Find where the given text appears and provide that cell's center as [x, y] coordinate. 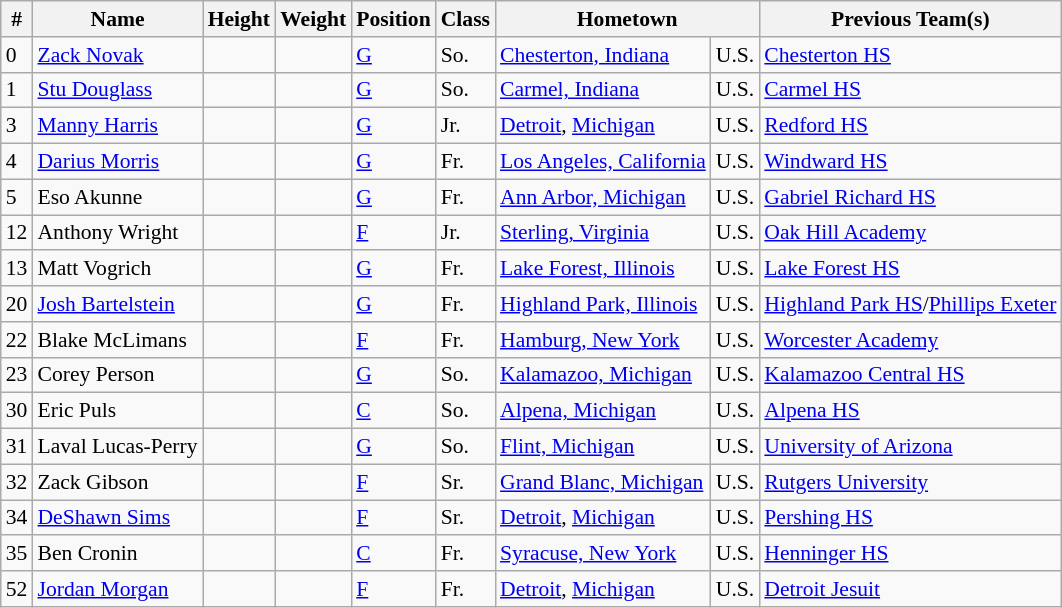
Corey Person [117, 375]
Highland Park, Illinois [603, 304]
# [17, 19]
Alpena, Michigan [603, 411]
Detroit Jesuit [910, 589]
Redford HS [910, 126]
Name [117, 19]
31 [17, 447]
Stu Douglass [117, 90]
Oak Hill Academy [910, 233]
Alpena HS [910, 411]
12 [17, 233]
Matt Vogrich [117, 269]
Position [393, 19]
32 [17, 482]
22 [17, 340]
Weight [313, 19]
30 [17, 411]
Syracuse, New York [603, 554]
Carmel HS [910, 90]
Hamburg, New York [603, 340]
Zack Gibson [117, 482]
5 [17, 197]
Josh Bartelstein [117, 304]
Manny Harris [117, 126]
35 [17, 554]
1 [17, 90]
Hometown [627, 19]
Lake Forest HS [910, 269]
Lake Forest, Illinois [603, 269]
University of Arizona [910, 447]
20 [17, 304]
Gabriel Richard HS [910, 197]
Sterling, Virginia [603, 233]
Chesterton HS [910, 55]
Los Angeles, California [603, 162]
23 [17, 375]
Height [239, 19]
13 [17, 269]
Kalamazoo Central HS [910, 375]
Darius Morris [117, 162]
Rutgers University [910, 482]
Worcester Academy [910, 340]
Ann Arbor, Michigan [603, 197]
Eric Puls [117, 411]
Pershing HS [910, 518]
52 [17, 589]
Carmel, Indiana [603, 90]
Anthony Wright [117, 233]
Flint, Michigan [603, 447]
Henninger HS [910, 554]
Previous Team(s) [910, 19]
3 [17, 126]
Grand Blanc, Michigan [603, 482]
Highland Park HS/Phillips Exeter [910, 304]
Chesterton, Indiana [603, 55]
0 [17, 55]
Laval Lucas-Perry [117, 447]
Ben Cronin [117, 554]
DeShawn Sims [117, 518]
4 [17, 162]
Blake McLimans [117, 340]
Eso Akunne [117, 197]
Windward HS [910, 162]
Zack Novak [117, 55]
34 [17, 518]
Jordan Morgan [117, 589]
Class [466, 19]
Kalamazoo, Michigan [603, 375]
